Output the [x, y] coordinate of the center of the cell containing the given text.  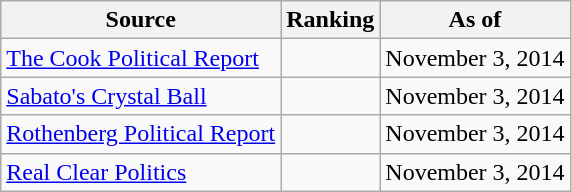
As of [475, 20]
The Cook Political Report [141, 58]
Ranking [330, 20]
Sabato's Crystal Ball [141, 96]
Real Clear Politics [141, 172]
Rothenberg Political Report [141, 134]
Source [141, 20]
